Capture the cell that displays the provided text and extract its (X, Y) central coordinate. 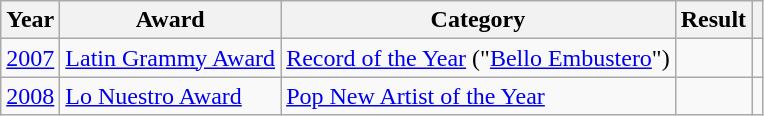
Result (713, 20)
2007 (30, 58)
Lo Nuestro Award (170, 96)
Category (478, 20)
Latin Grammy Award (170, 58)
Year (30, 20)
Award (170, 20)
Pop New Artist of the Year (478, 96)
Record of the Year ("Bello Embustero") (478, 58)
2008 (30, 96)
